Identify which cell holds the provided text, then report its [x, y] central coordinate. 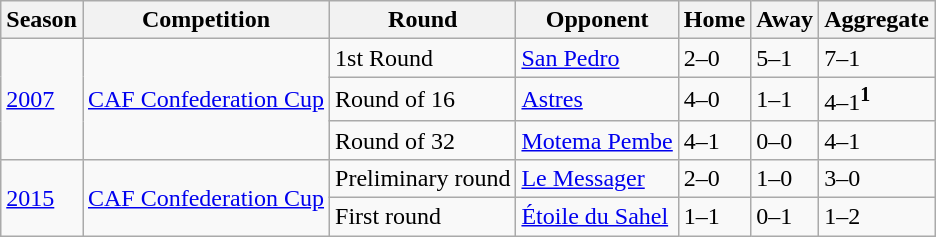
1–2 [877, 217]
2015 [42, 197]
Motema Pembe [597, 140]
7–1 [877, 58]
1–0 [785, 178]
5–1 [785, 58]
Round of 16 [423, 100]
Away [785, 20]
4–11 [877, 100]
3–0 [877, 178]
Astres [597, 100]
Round of 32 [423, 140]
Competition [206, 20]
0–1 [785, 217]
Aggregate [877, 20]
First round [423, 217]
Le Messager [597, 178]
Round [423, 20]
2007 [42, 100]
1st Round [423, 58]
San Pedro [597, 58]
Home [714, 20]
Opponent [597, 20]
0–0 [785, 140]
4–0 [714, 100]
Étoile du Sahel [597, 217]
Season [42, 20]
Preliminary round [423, 178]
